Provide the [x, y] coordinate of the cell's center where the given text is located.  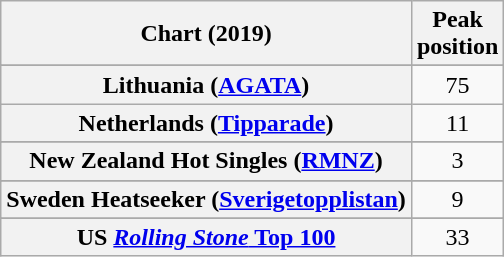
33 [457, 237]
Peakposition [457, 34]
9 [457, 199]
New Zealand Hot Singles (RMNZ) [206, 161]
11 [457, 123]
Chart (2019) [206, 34]
US Rolling Stone Top 100 [206, 237]
75 [457, 85]
3 [457, 161]
Netherlands (Tipparade) [206, 123]
Sweden Heatseeker (Sverigetopplistan) [206, 199]
Lithuania (AGATA) [206, 85]
